Scan for the cell matching the given text and deliver its (x, y) coordinate at center. 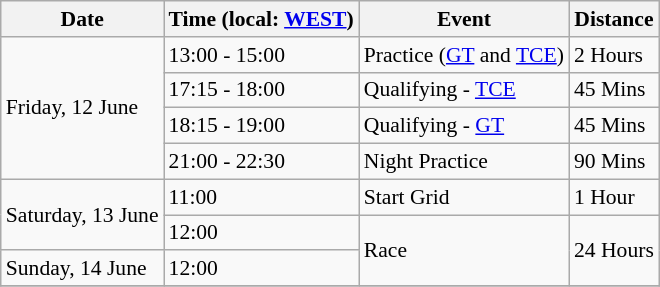
18:15 - 19:00 (262, 126)
24 Hours (614, 250)
90 Mins (614, 162)
Time (local: WEST) (262, 19)
17:15 - 18:00 (262, 90)
Saturday, 13 June (82, 214)
21:00 - 22:30 (262, 162)
Distance (614, 19)
Event (464, 19)
Start Grid (464, 197)
Friday, 12 June (82, 108)
Race (464, 250)
1 Hour (614, 197)
Qualifying - TCE (464, 90)
11:00 (262, 197)
Sunday, 14 June (82, 269)
Date (82, 19)
Qualifying - GT (464, 126)
Practice (GT and TCE) (464, 55)
Night Practice (464, 162)
13:00 - 15:00 (262, 55)
2 Hours (614, 55)
